Output the (X, Y) coordinate of the center of the cell containing the given text.  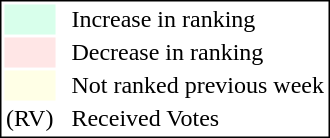
Increase in ranking (198, 19)
Decrease in ranking (198, 53)
(RV) (29, 119)
Received Votes (198, 119)
Not ranked previous week (198, 85)
